Pinpoint the cell where the given text exists, returning its (X, Y) midpoint coordinate. 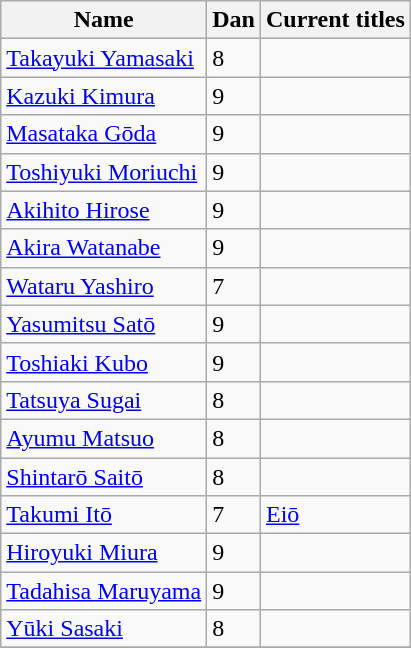
Tadahisa Maruyama (104, 591)
Eiō (335, 515)
Shintarō Saitō (104, 477)
Wataru Yashiro (104, 286)
Name (104, 20)
Akira Watanabe (104, 248)
Toshiyuki Moriuchi (104, 172)
Yasumitsu Satō (104, 324)
Yūki Sasaki (104, 629)
Hiroyuki Miura (104, 553)
Kazuki Kimura (104, 96)
Current titles (335, 20)
Masataka Gōda (104, 134)
Akihito Hirose (104, 210)
Tatsuya Sugai (104, 400)
Ayumu Matsuo (104, 438)
Takumi Itō (104, 515)
Toshiaki Kubo (104, 362)
Takayuki Yamasaki (104, 58)
Dan (234, 20)
